Search for the cell housing the specified text and yield its [x, y] center coordinate. 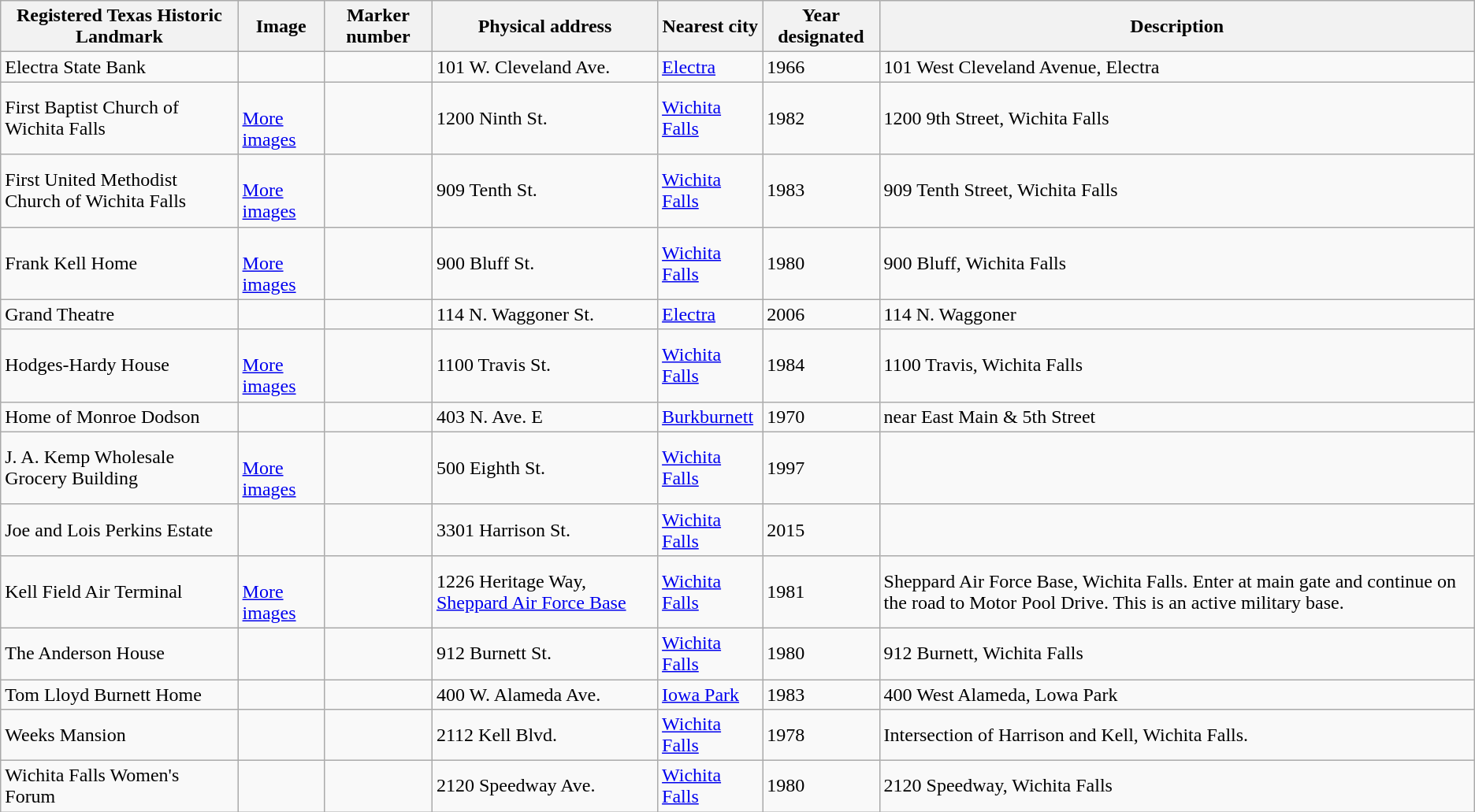
Kell Field Air Terminal [120, 591]
1200 9th Street, Wichita Falls [1177, 118]
Wichita Falls Women's Forum [120, 786]
Hodges-Hardy House [120, 365]
909 Tenth St. [544, 191]
1981 [821, 591]
1970 [821, 417]
J. A. Kemp Wholesale Grocery Building [120, 468]
Frank Kell Home [120, 263]
1226 Heritage Way, Sheppard Air Force Base [544, 591]
Sheppard Air Force Base, Wichita Falls. Enter at main gate and continue on the road to Motor Pool Drive. This is an active military base. [1177, 591]
900 Bluff, Wichita Falls [1177, 263]
Physical address [544, 27]
101 W. Cleveland Ave. [544, 67]
2006 [821, 314]
First Baptist Church of Wichita Falls [120, 118]
Nearest city [711, 27]
Marker number [378, 27]
Registered Texas Historic Landmark [120, 27]
1100 Travis St. [544, 365]
101 West Cleveland Avenue, Electra [1177, 67]
1982 [821, 118]
Image [281, 27]
400 West Alameda, Lowa Park [1177, 694]
1984 [821, 365]
400 W. Alameda Ave. [544, 694]
1997 [821, 468]
114 N. Waggoner St. [544, 314]
Burkburnett [711, 417]
Intersection of Harrison and Kell, Wichita Falls. [1177, 736]
Joe and Lois Perkins Estate [120, 529]
Description [1177, 27]
900 Bluff St. [544, 263]
Weeks Mansion [120, 736]
Grand Theatre [120, 314]
First United Methodist Church of Wichita Falls [120, 191]
912 Burnett St. [544, 654]
2112 Kell Blvd. [544, 736]
1978 [821, 736]
Iowa Park [711, 694]
500 Eighth St. [544, 468]
3301 Harrison St. [544, 529]
1200 Ninth St. [544, 118]
near East Main & 5th Street [1177, 417]
The Anderson House [120, 654]
Electra State Bank [120, 67]
909 Tenth Street, Wichita Falls [1177, 191]
Home of Monroe Dodson [120, 417]
114 N. Waggoner [1177, 314]
1966 [821, 67]
912 Burnett, Wichita Falls [1177, 654]
2120 Speedway Ave. [544, 786]
Year designated [821, 27]
2015 [821, 529]
1100 Travis, Wichita Falls [1177, 365]
Tom Lloyd Burnett Home [120, 694]
403 N. Ave. E [544, 417]
2120 Speedway, Wichita Falls [1177, 786]
